Provide the [x, y] coordinate of the cell's center where the given text is located.  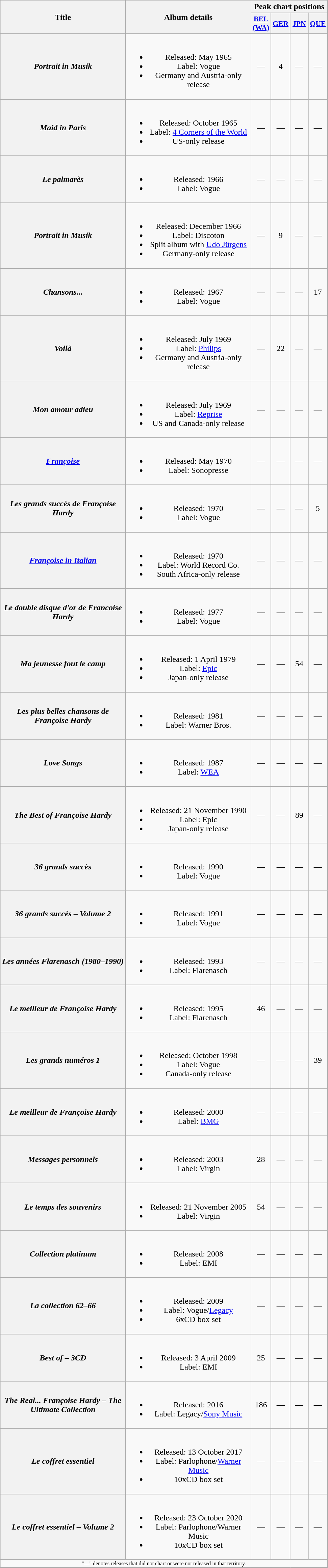
Chansons... [63, 292]
Released: 13 October 2017Label: Parlophone/Warner Music10xCD box set [188, 1461]
36 grands succès – Volume 2 [63, 914]
4 [280, 66]
Released: May 1965Label: VogueGermany and Austria-only release [188, 66]
186 [261, 1405]
Released: 1981Label: Warner Bros. [188, 716]
Released: 1966Label: Vogue [188, 179]
Released: 2016Label: Legacy/Sony Music [188, 1405]
Released: 1 April 1979Label: EpicJapan-only release [188, 664]
Released: 2000Label: BMG [188, 1112]
GER [280, 24]
Released: October 1998Label: VogueCanada-only release [188, 1060]
Le coffret essentiel [63, 1461]
Released: 1970Label: Vogue [188, 508]
"—" denotes releases that did not chart or were not released in that territory. [164, 1564]
Best of – 3CD [63, 1357]
Messages personnels [63, 1159]
9 [280, 236]
Released: 1995Label: Flarenasch [188, 1008]
Françoise [63, 461]
Love Songs [63, 763]
Released: 21 November 1990Label: EpicJapan-only release [188, 815]
Released: 3 April 2009Label: EMI [188, 1357]
Released: 1970Label: World Record Co.South Africa-only release [188, 560]
Voilà [63, 348]
Released: December 1966Label: DiscotonSplit album with Udo JürgensGermany-only release [188, 236]
Album details [188, 17]
Released: July 1969Label: RepriseUS and Canada-only release [188, 409]
Released: October 1965Label: 4 Corners of the WorldUS-only release [188, 128]
28 [261, 1159]
5 [318, 508]
Released: 1991Label: Vogue [188, 914]
Les années Flarenasch (1980–1990) [63, 961]
Released: May 1970Label: Sonopresse [188, 461]
Released: 23 October 2020Label: Parlophone/Warner Music10xCD box set [188, 1527]
Released: 1967Label: Vogue [188, 292]
46 [261, 1008]
Le palmarès [63, 179]
Françoise in Italian [63, 560]
Les grands numéros 1 [63, 1060]
Released: 1987Label: WEA [188, 763]
Released: 2003Label: Virgin [188, 1159]
QUE [318, 24]
89 [299, 815]
Les plus belles chansons de Françoise Hardy [63, 716]
Les grands succès de Françoise Hardy [63, 508]
The Best of Françoise Hardy [63, 815]
Released: 1977Label: Vogue [188, 612]
Le temps des souvenirs [63, 1207]
JPN [299, 24]
25 [261, 1357]
22 [280, 348]
39 [318, 1060]
Ma jeunesse fout le camp [63, 664]
Le coffret essentiel – Volume 2 [63, 1527]
17 [318, 292]
La collection 62–66 [63, 1305]
Released: 21 November 2005Label: Virgin [188, 1207]
Title [63, 17]
Released: 2008Label: EMI [188, 1254]
Collection platinum [63, 1254]
Released: 1990Label: Vogue [188, 867]
36 grands succès [63, 867]
Mon amour adieu [63, 409]
The Real... Françoise Hardy – The Ultimate Collection [63, 1405]
BEL (WA) [261, 24]
Released: July 1969Label: PhilipsGermany and Austria-only release [188, 348]
Released: 1993Label: Flarenasch [188, 961]
Released: 2009Label: Vogue/Legacy6xCD box set [188, 1305]
Peak chart positions [289, 7]
Maid in Paris [63, 128]
Le double disque d'or de Francoise Hardy [63, 612]
